Locate the cell with the specified text and output its [X, Y] center coordinate. 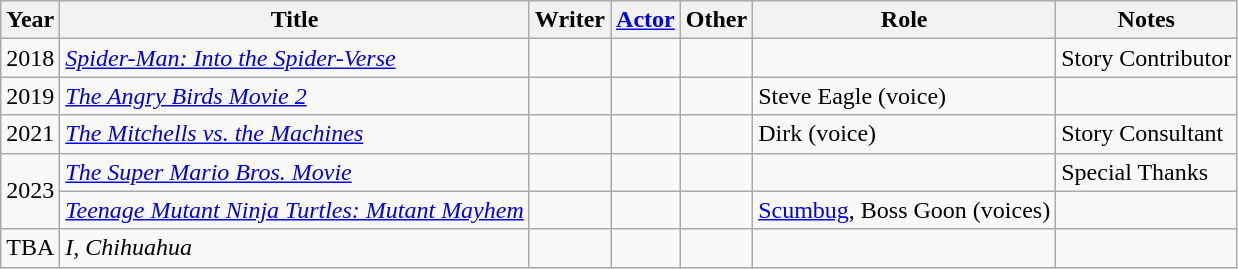
Dirk (voice) [904, 134]
I, Chihuahua [294, 248]
Writer [570, 20]
Teenage Mutant Ninja Turtles: Mutant Mayhem [294, 210]
2023 [30, 191]
The Super Mario Bros. Movie [294, 172]
The Mitchells vs. the Machines [294, 134]
2021 [30, 134]
Spider-Man: Into the Spider-Verse [294, 58]
Notes [1146, 20]
Role [904, 20]
Actor [646, 20]
2019 [30, 96]
Steve Eagle (voice) [904, 96]
Other [716, 20]
Scumbug, Boss Goon (voices) [904, 210]
Special Thanks [1146, 172]
Title [294, 20]
The Angry Birds Movie 2 [294, 96]
Year [30, 20]
2018 [30, 58]
Story Contributor [1146, 58]
Story Consultant [1146, 134]
TBA [30, 248]
